Provide the (X, Y) coordinate of the cell's center where the given text is located.  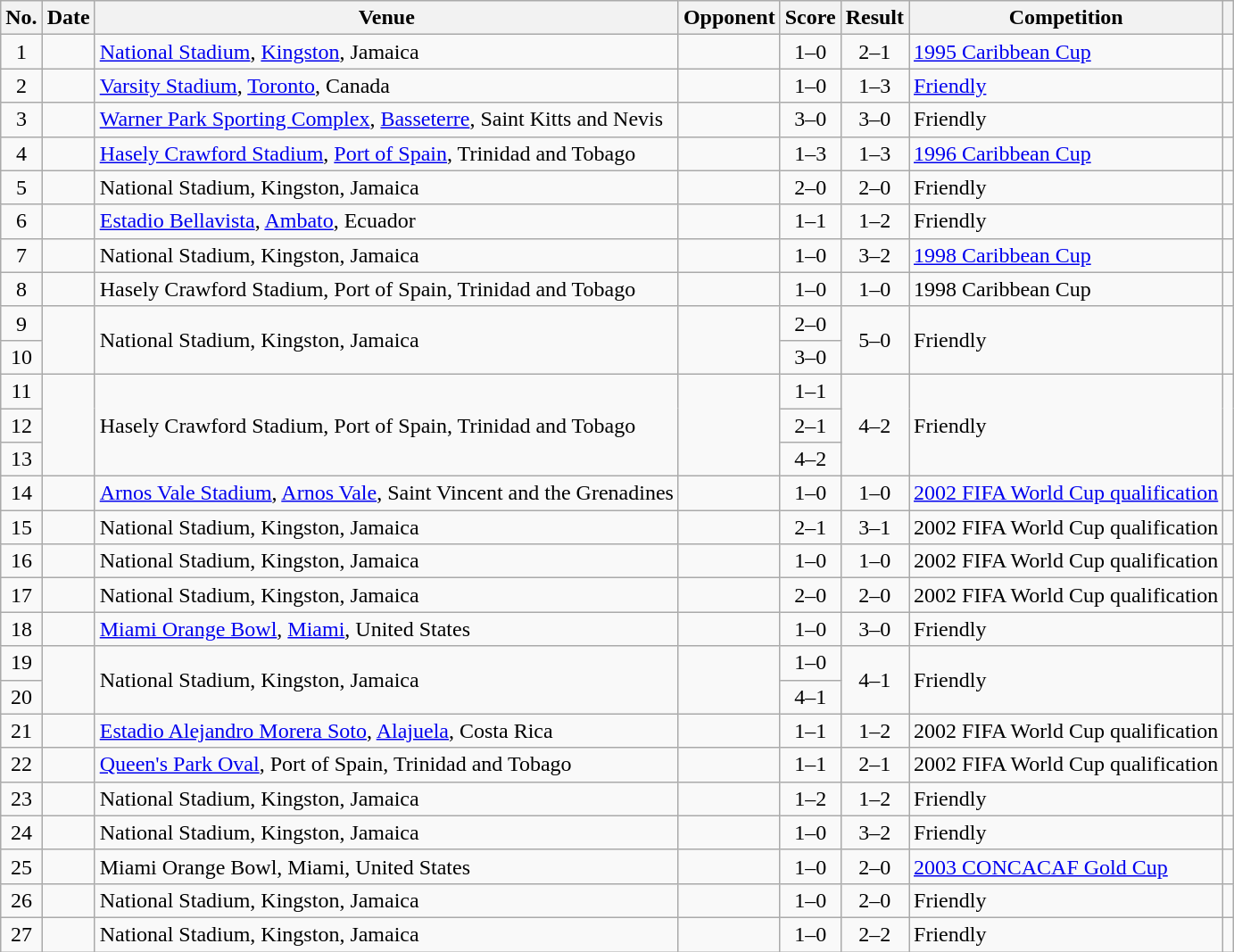
11 (21, 391)
1996 Caribbean Cup (1066, 153)
2–2 (874, 934)
23 (21, 799)
7 (21, 255)
Date (68, 18)
2 (21, 86)
9 (21, 323)
22 (21, 765)
19 (21, 663)
Score (810, 18)
25 (21, 866)
1995 Caribbean Cup (1066, 52)
13 (21, 459)
1 (21, 52)
Arnos Vale Stadium, Arnos Vale, Saint Vincent and the Grenadines (386, 493)
Opponent (729, 18)
21 (21, 731)
5 (21, 187)
17 (21, 595)
Estadio Bellavista, Ambato, Ecuador (386, 221)
2003 CONCACAF Gold Cup (1066, 866)
12 (21, 426)
18 (21, 629)
Result (874, 18)
14 (21, 493)
3–1 (874, 527)
24 (21, 832)
8 (21, 289)
Venue (386, 18)
26 (21, 900)
20 (21, 697)
No. (21, 18)
Varsity Stadium, Toronto, Canada (386, 86)
10 (21, 357)
4 (21, 153)
16 (21, 561)
15 (21, 527)
Queen's Park Oval, Port of Spain, Trinidad and Tobago (386, 765)
5–0 (874, 340)
27 (21, 934)
6 (21, 221)
Estadio Alejandro Morera Soto, Alajuela, Costa Rica (386, 731)
3 (21, 120)
Competition (1066, 18)
Warner Park Sporting Complex, Basseterre, Saint Kitts and Nevis (386, 120)
